Output the [X, Y] coordinate of the center of the cell containing the given text.  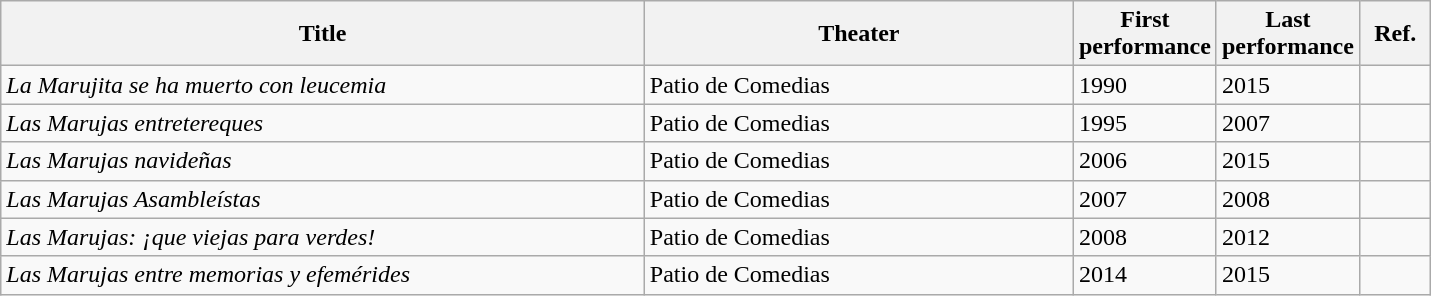
Las Marujas navideñas [323, 161]
Theater [858, 34]
2012 [1288, 237]
Title [323, 34]
2014 [1144, 275]
2006 [1144, 161]
Ref. [1395, 34]
Las Marujas: ¡que viejas para verdes! [323, 237]
Las Marujas entre memorias y efemérides [323, 275]
Firstperformance [1144, 34]
1995 [1144, 123]
Las Marujas Asambleístas [323, 199]
1990 [1144, 85]
La Marujita se ha muerto con leucemia [323, 85]
Las Marujas entretereques [323, 123]
Lastperformance [1288, 34]
